Determine the [X, Y] coordinate at the center of the cell enclosing the given text.  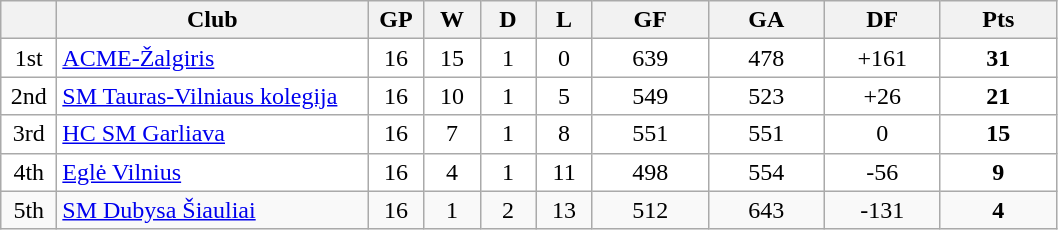
478 [766, 58]
HC SM Garliava [212, 134]
-131 [882, 210]
L [564, 20]
13 [564, 210]
3rd [29, 134]
2 [508, 210]
512 [650, 210]
10 [452, 96]
DF [882, 20]
21 [998, 96]
ACME-Žalgiris [212, 58]
9 [998, 172]
Eglė Vilnius [212, 172]
D [508, 20]
8 [564, 134]
643 [766, 210]
GF [650, 20]
31 [998, 58]
498 [650, 172]
549 [650, 96]
523 [766, 96]
SM Tauras-Vilniaus kolegija [212, 96]
GP [396, 20]
+26 [882, 96]
2nd [29, 96]
-56 [882, 172]
Club [212, 20]
W [452, 20]
5 [564, 96]
5th [29, 210]
4th [29, 172]
Pts [998, 20]
1st [29, 58]
+161 [882, 58]
639 [650, 58]
SM Dubysa Šiauliai [212, 210]
7 [452, 134]
11 [564, 172]
554 [766, 172]
GA [766, 20]
